Scan for the cell matching the given text and deliver its (X, Y) coordinate at center. 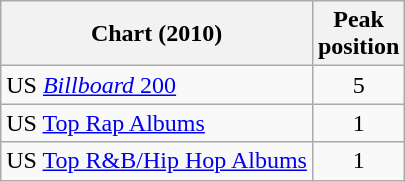
US Billboard 200 (157, 85)
US Top R&B/Hip Hop Albums (157, 161)
US Top Rap Albums (157, 123)
5 (358, 85)
Chart (2010) (157, 34)
Peakposition (358, 34)
